Locate the cell with the specified text and output its (X, Y) center coordinate. 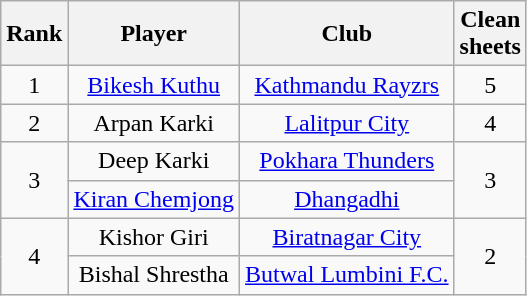
Kiran Chemjong (154, 199)
Dhangadhi (347, 199)
Arpan Karki (154, 123)
1 (34, 85)
Bikesh Kuthu (154, 85)
Cleansheets (490, 34)
Butwal Lumbini F.C. (347, 275)
Bishal Shrestha (154, 275)
Biratnagar City (347, 237)
Rank (34, 34)
Kishor Giri (154, 237)
Deep Karki (154, 161)
Kathmandu Rayzrs (347, 85)
Pokhara Thunders (347, 161)
Lalitpur City (347, 123)
Club (347, 34)
Player (154, 34)
5 (490, 85)
